Provide the (X, Y) coordinate of the cell's center where the given text is located.  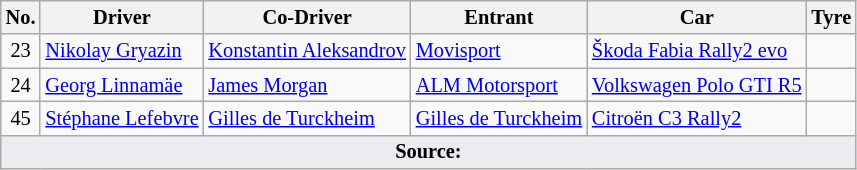
Co-Driver (308, 17)
Georg Linnamäe (122, 85)
ALM Motorsport (499, 85)
Entrant (499, 17)
24 (21, 85)
Škoda Fabia Rally2 evo (696, 51)
Source: (428, 152)
Tyre (831, 17)
45 (21, 118)
23 (21, 51)
Volkswagen Polo GTI R5 (696, 85)
Nikolay Gryazin (122, 51)
James Morgan (308, 85)
Konstantin Aleksandrov (308, 51)
Car (696, 17)
Citroën C3 Rally2 (696, 118)
Stéphane Lefebvre (122, 118)
No. (21, 17)
Movisport (499, 51)
Driver (122, 17)
